For the text-containing cell, return its midpoint in [X, Y] coordinate format. 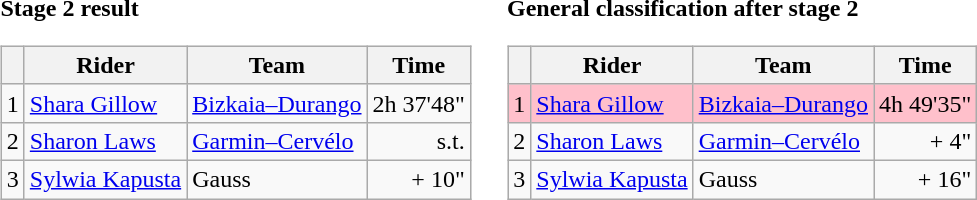
2h 37'48" [418, 103]
+ 16" [926, 179]
+ 4" [926, 141]
s.t. [418, 141]
4h 49'35" [926, 103]
+ 10" [418, 179]
